Return [X, Y] of the center of cell containing provided text 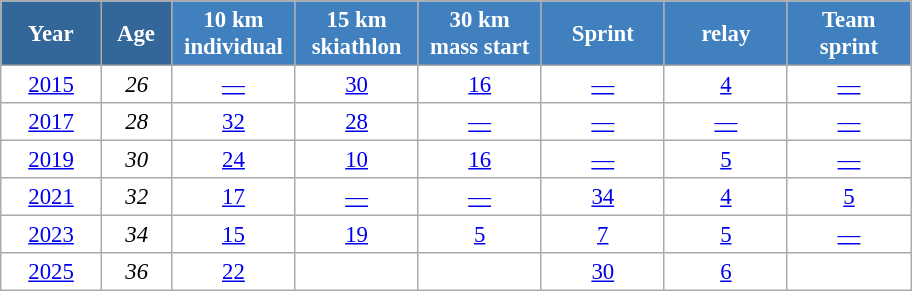
10 [356, 160]
30 km mass start [480, 34]
7 [602, 235]
10 km individual [234, 34]
2019 [52, 160]
15 [234, 235]
Age [136, 34]
26 [136, 85]
Team sprint [848, 34]
2015 [52, 85]
17 [234, 197]
relay [726, 34]
Year [52, 34]
19 [356, 235]
Sprint [602, 34]
24 [234, 160]
15 km skiathlon [356, 34]
2021 [52, 197]
2023 [52, 235]
2017 [52, 122]
